Capture the cell that displays the provided text and extract its [X, Y] central coordinate. 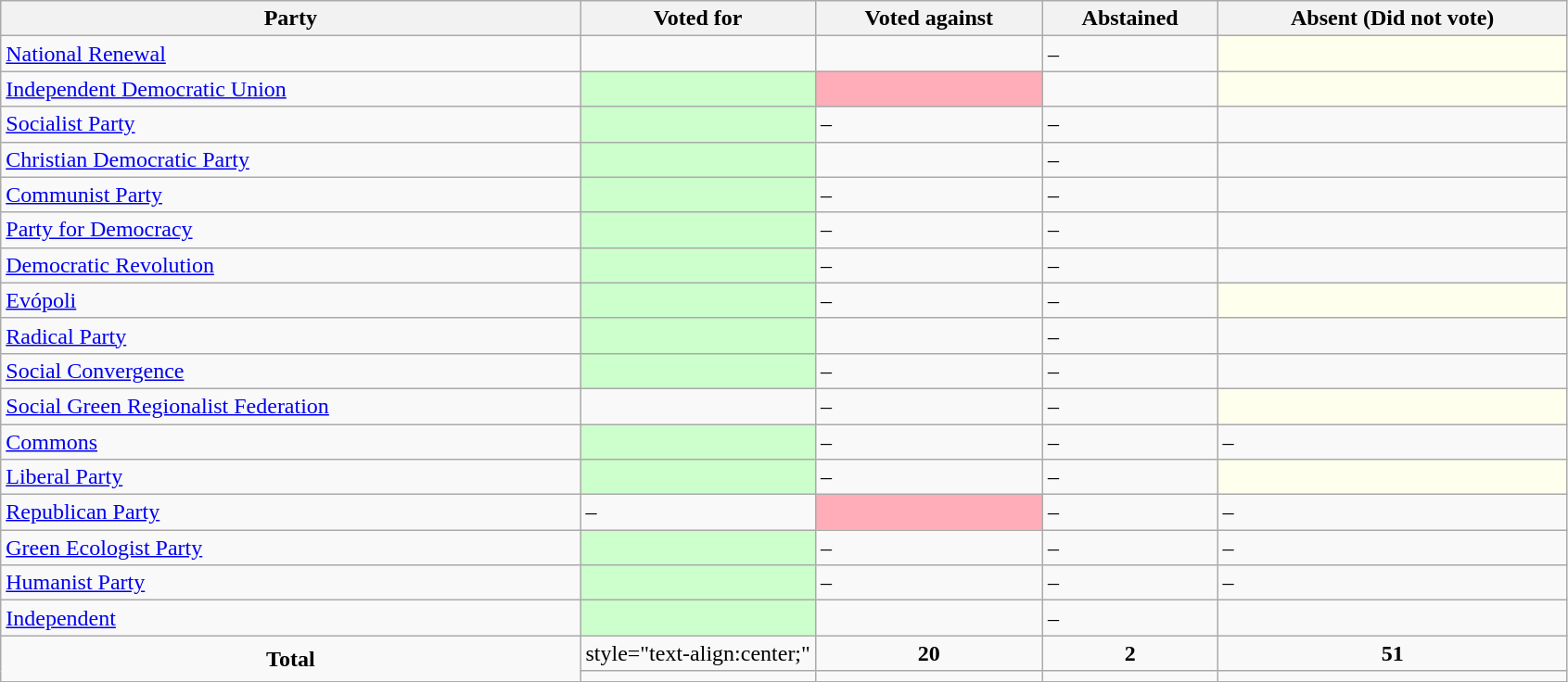
Republican Party [291, 512]
Independent Democratic Union [291, 89]
Christian Democratic Party [291, 159]
Abstained [1129, 19]
Humanist Party [291, 583]
National Renewal [291, 54]
Green Ecologist Party [291, 548]
Party [291, 19]
style="text-align:center;" [697, 653]
51 [1393, 653]
Liberal Party [291, 477]
Communist Party [291, 195]
Social Convergence [291, 371]
20 [929, 653]
Democratic Revolution [291, 265]
Absent (Did not vote) [1393, 19]
Commons [291, 442]
Socialist Party [291, 124]
2 [1129, 653]
Voted for [697, 19]
Voted against [929, 19]
Independent [291, 618]
Social Green Regionalist Federation [291, 406]
Party for Democracy [291, 230]
Radical Party [291, 335]
Total [291, 658]
Evópoli [291, 300]
